From the cell containing the given text, extract its center point as [x, y] coordinate. 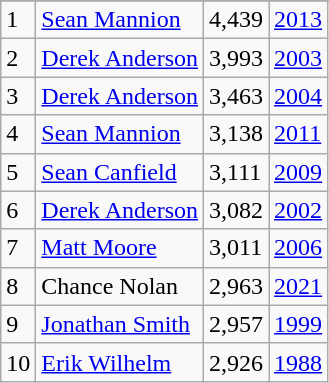
Chance Nolan [120, 286]
3,082 [236, 210]
2003 [298, 58]
6 [18, 210]
2 [18, 58]
Sean Canfield [120, 172]
2004 [298, 96]
3,111 [236, 172]
5 [18, 172]
8 [18, 286]
4,439 [236, 20]
4 [18, 134]
3 [18, 96]
Jonathan Smith [120, 324]
2013 [298, 20]
2,926 [236, 362]
2009 [298, 172]
3,011 [236, 248]
2006 [298, 248]
3,993 [236, 58]
7 [18, 248]
1 [18, 20]
Matt Moore [120, 248]
Erik Wilhelm [120, 362]
2,963 [236, 286]
1999 [298, 324]
3,463 [236, 96]
2002 [298, 210]
1988 [298, 362]
10 [18, 362]
2011 [298, 134]
3,138 [236, 134]
2021 [298, 286]
9 [18, 324]
2,957 [236, 324]
